Capture the cell that displays the provided text and extract its (x, y) central coordinate. 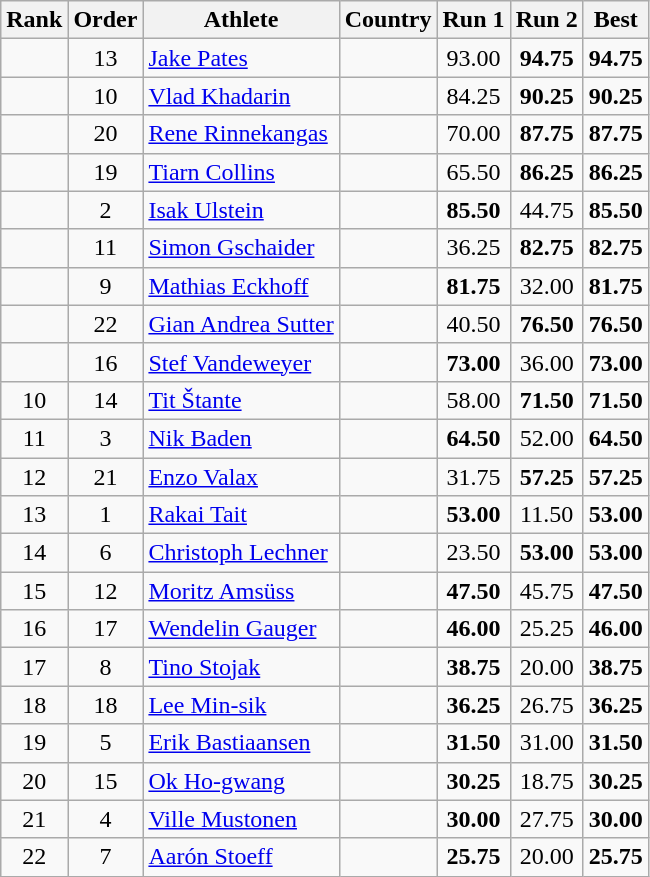
3 (106, 438)
31.00 (546, 743)
32.00 (546, 286)
11.50 (546, 515)
Enzo Valax (241, 477)
65.50 (474, 172)
Nik Baden (241, 438)
25.25 (546, 629)
70.00 (474, 134)
26.75 (546, 705)
Moritz Amsüss (241, 591)
23.50 (474, 553)
8 (106, 667)
Mathias Eckhoff (241, 286)
18.75 (546, 781)
Tit Štante (241, 400)
Isak Ulstein (241, 210)
Lee Min-sik (241, 705)
Jake Pates (241, 58)
52.00 (546, 438)
Ok Ho-gwang (241, 781)
9 (106, 286)
7 (106, 857)
6 (106, 553)
Rene Rinnekangas (241, 134)
Christoph Lechner (241, 553)
2 (106, 210)
Run 2 (546, 20)
84.25 (474, 96)
Aarón Stoeff (241, 857)
27.75 (546, 819)
Wendelin Gauger (241, 629)
Tiarn Collins (241, 172)
Order (106, 20)
Rakai Tait (241, 515)
Tino Stojak (241, 667)
Vlad Khadarin (241, 96)
36.00 (546, 362)
4 (106, 819)
Gian Andrea Sutter (241, 324)
5 (106, 743)
Country (388, 20)
Simon Gschaider (241, 248)
Rank (34, 20)
Best (616, 20)
1 (106, 515)
31.75 (474, 477)
58.00 (474, 400)
Ville Mustonen (241, 819)
Erik Bastiaansen (241, 743)
Athlete (241, 20)
Run 1 (474, 20)
Stef Vandeweyer (241, 362)
45.75 (546, 591)
40.50 (474, 324)
93.00 (474, 58)
44.75 (546, 210)
